Output the [X, Y] coordinate of the center of the cell containing the given text.  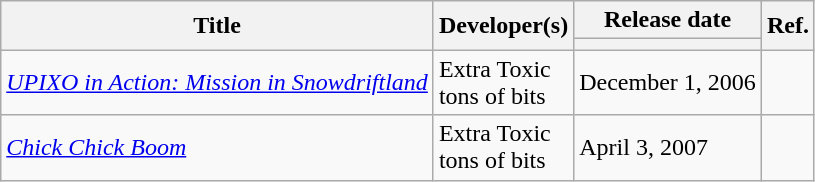
Developer(s) [503, 26]
December 1, 2006 [668, 82]
Chick Chick Boom [218, 148]
UPIXO in Action: Mission in Snowdriftland [218, 82]
April 3, 2007 [668, 148]
Ref. [788, 26]
Title [218, 26]
Release date [668, 20]
